Find where the given text appears and provide that cell's center as [X, Y] coordinate. 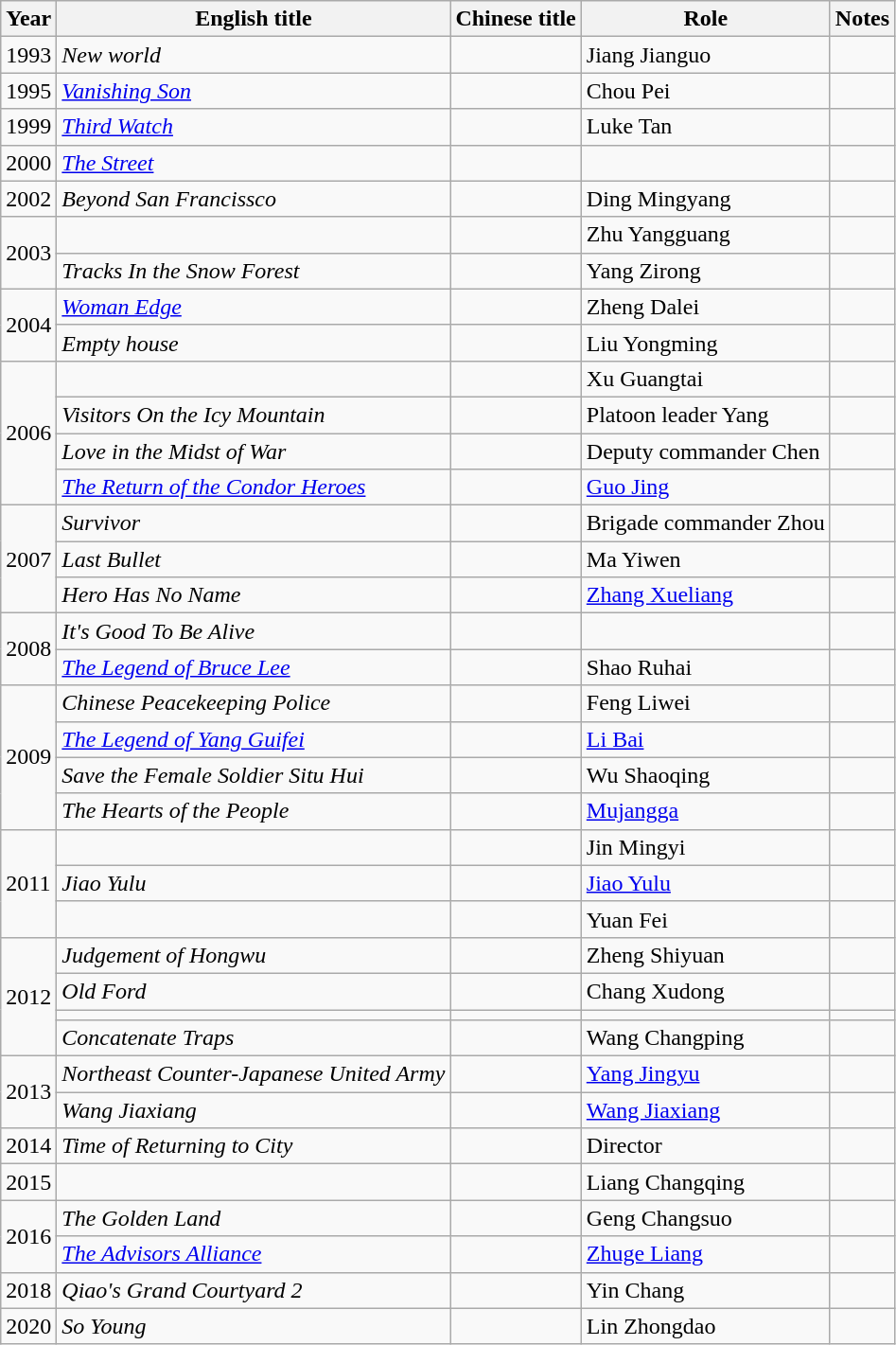
Chang Xudong [706, 991]
Zhuge Liang [706, 1254]
2016 [28, 1236]
2018 [28, 1290]
Chinese title [516, 19]
The Legend of Bruce Lee [254, 667]
2002 [28, 199]
Mujangga [706, 811]
Luke Tan [706, 127]
Liang Changqing [706, 1182]
2014 [28, 1146]
The Legend of Yang Guifei [254, 739]
1995 [28, 91]
Concatenate Traps [254, 1038]
Notes [862, 19]
Time of Returning to City [254, 1146]
Zheng Dalei [706, 307]
New world [254, 55]
Survivor [254, 523]
Guo Jing [706, 487]
1993 [28, 55]
2009 [28, 757]
Liu Yongming [706, 343]
The Hearts of the People [254, 811]
Qiao's Grand Courtyard 2 [254, 1290]
Zhu Yangguang [706, 235]
Lin Zhongdao [706, 1326]
2011 [28, 883]
Zhang Xueliang [706, 595]
Beyond San Francissco [254, 199]
Platoon leader Yang [706, 415]
Li Bai [706, 739]
Woman Edge [254, 307]
1999 [28, 127]
Northeast Counter-Japanese United Army [254, 1074]
2007 [28, 559]
Yin Chang [706, 1290]
Director [706, 1146]
Empty house [254, 343]
Yuan Fei [706, 919]
2000 [28, 163]
Old Ford [254, 991]
Geng Changsuo [706, 1218]
Ma Yiwen [706, 559]
Hero Has No Name [254, 595]
2008 [28, 649]
Shao Ruhai [706, 667]
The Street [254, 163]
2004 [28, 325]
English title [254, 19]
So Young [254, 1326]
Zheng Shiyuan [706, 955]
2012 [28, 996]
Xu Guangtai [706, 379]
Jin Mingyi [706, 847]
Love in the Midst of War [254, 451]
Wu Shaoqing [706, 775]
Feng Liwei [706, 703]
The Return of the Condor Heroes [254, 487]
Chou Pei [706, 91]
Vanishing Son [254, 91]
Save the Female Soldier Situ Hui [254, 775]
2013 [28, 1092]
Year [28, 19]
Wang Changping [706, 1038]
Third Watch [254, 127]
2003 [28, 253]
Ding Mingyang [706, 199]
Chinese Peacekeeping Police [254, 703]
Tracks In the Snow Forest [254, 271]
Brigade commander Zhou [706, 523]
The Golden Land [254, 1218]
2020 [28, 1326]
Visitors On the Icy Mountain [254, 415]
It's Good To Be Alive [254, 631]
Role [706, 19]
Judgement of Hongwu [254, 955]
2006 [28, 433]
Jiang Jianguo [706, 55]
Deputy commander Chen [706, 451]
The Advisors Alliance [254, 1254]
Yang Jingyu [706, 1074]
2015 [28, 1182]
Last Bullet [254, 559]
Yang Zirong [706, 271]
